Detect which cell encompasses the target text, then output its (x, y) center coordinate. 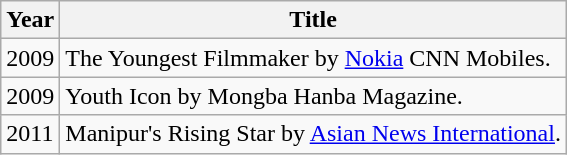
2011 (30, 134)
Year (30, 20)
Manipur's Rising Star by Asian News International. (314, 134)
Youth Icon by Mongba Hanba Magazine. (314, 96)
The Youngest Filmmaker by Nokia CNN Mobiles. (314, 58)
Title (314, 20)
